Search for the cell housing the specified text and yield its (x, y) center coordinate. 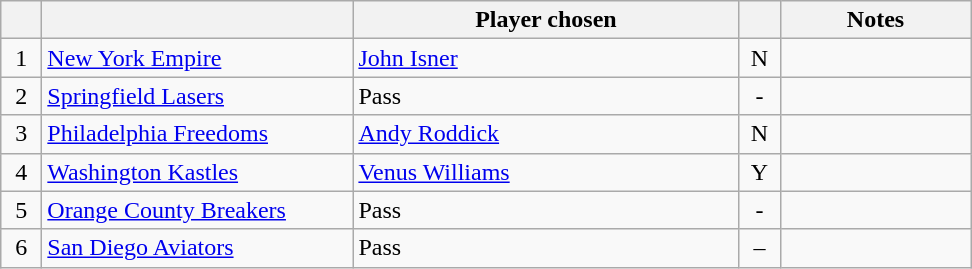
Y (760, 172)
3 (22, 134)
– (760, 248)
Washington Kastles (198, 172)
2 (22, 96)
Notes (876, 20)
6 (22, 248)
Andy Roddick (546, 134)
Orange County Breakers (198, 210)
New York Empire (198, 58)
John Isner (546, 58)
Philadelphia Freedoms (198, 134)
1 (22, 58)
5 (22, 210)
4 (22, 172)
Venus Williams (546, 172)
Player chosen (546, 20)
San Diego Aviators (198, 248)
Springfield Lasers (198, 96)
